Detect which cell encompasses the target text, then output its [x, y] center coordinate. 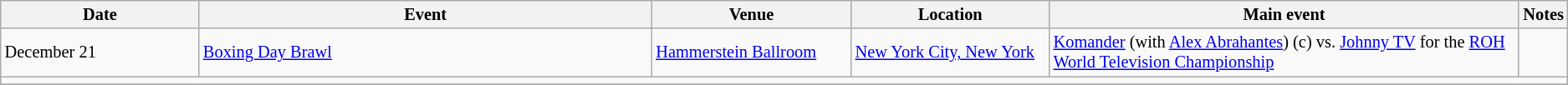
Date [100, 14]
Location [950, 14]
Event [425, 14]
Venue [751, 14]
Main event [1285, 14]
Boxing Day Brawl [425, 52]
Komander (with Alex Abrahantes) (c) vs. Johnny TV for the ROH World Television Championship [1285, 52]
Hammerstein Ballroom [751, 52]
December 21 [100, 52]
New York City, New York [950, 52]
Notes [1543, 14]
